Provide the [x, y] coordinate of the cell's center where the given text is located.  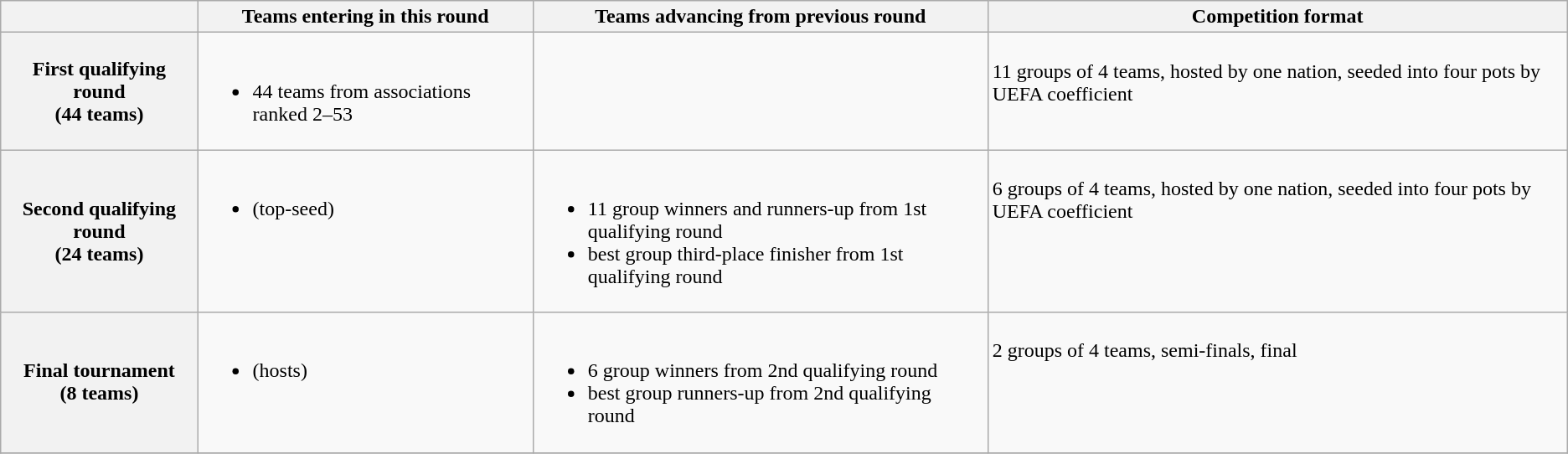
Teams entering in this round [365, 17]
11 group winners and runners-up from 1st qualifying roundbest group third-place finisher from 1st qualifying round [761, 231]
Teams advancing from previous round [761, 17]
2 groups of 4 teams, semi-finals, final [1277, 382]
Second qualifying round (24 teams) [99, 231]
First qualifying round (44 teams) [99, 91]
11 groups of 4 teams, hosted by one nation, seeded into four pots by UEFA coefficient [1277, 91]
(hosts) [365, 382]
6 groups of 4 teams, hosted by one nation, seeded into four pots by UEFA coefficient [1277, 231]
(top-seed) [365, 231]
Final tournament (8 teams) [99, 382]
44 teams from associations ranked 2–53 [365, 91]
Competition format [1277, 17]
6 group winners from 2nd qualifying roundbest group runners-up from 2nd qualifying round [761, 382]
